Determine the (X, Y) coordinate at the center of the cell enclosing the given text.  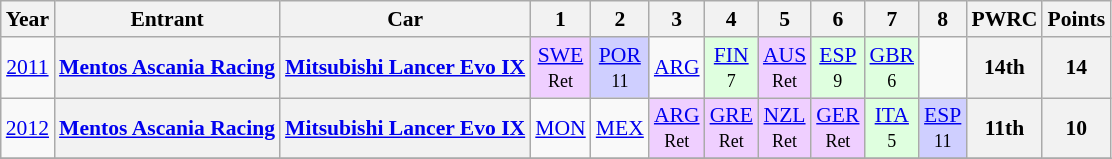
2012 (28, 128)
Entrant (167, 19)
7 (892, 19)
POR11 (620, 68)
MEX (620, 128)
2011 (28, 68)
Car (405, 19)
10 (1076, 128)
14th (1004, 68)
5 (784, 19)
4 (732, 19)
AUSRet (784, 68)
6 (838, 19)
3 (677, 19)
SWERet (560, 68)
NZLRet (784, 128)
8 (942, 19)
Year (28, 19)
2 (620, 19)
GERRet (838, 128)
ARGRet (677, 128)
ESP9 (838, 68)
Points (1076, 19)
1 (560, 19)
GRERet (732, 128)
ESP11 (942, 128)
GBR6 (892, 68)
14 (1076, 68)
ARG (677, 68)
FIN7 (732, 68)
ITA5 (892, 128)
PWRC (1004, 19)
11th (1004, 128)
MON (560, 128)
